For the text-containing cell, return its midpoint in (x, y) coordinate format. 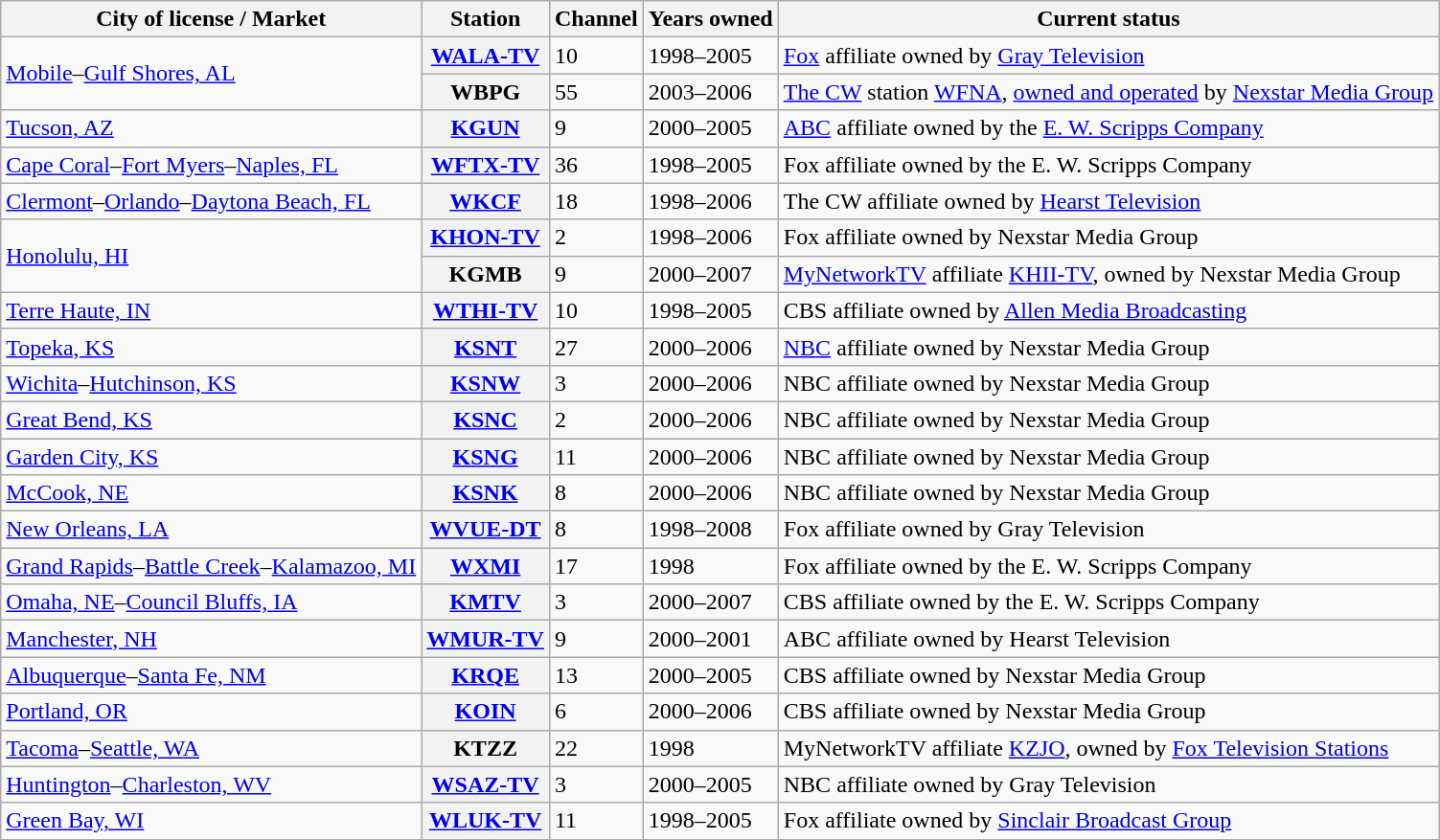
Honolulu, HI (211, 256)
2000–2001 (711, 639)
Clermont–Orlando–Daytona Beach, FL (211, 201)
The CW affiliate owned by Hearst Television (1108, 201)
KSNK (486, 493)
Tucson, AZ (211, 128)
13 (596, 675)
36 (596, 165)
KTZZ (486, 748)
Green Bay, WI (211, 821)
McCook, NE (211, 493)
Portland, OR (211, 712)
New Orleans, LA (211, 530)
Fox affiliate owned by Nexstar Media Group (1108, 238)
KOIN (486, 712)
MyNetworkTV affiliate KHII-TV, owned by Nexstar Media Group (1108, 274)
Channel (596, 19)
Albuquerque–Santa Fe, NM (211, 675)
ABC affiliate owned by Hearst Television (1108, 639)
The CW station WFNA, owned and operated by Nexstar Media Group (1108, 92)
KRQE (486, 675)
WALA-TV (486, 56)
CBS affiliate owned by Allen Media Broadcasting (1108, 310)
Topeka, KS (211, 347)
WBPG (486, 92)
WSAZ-TV (486, 784)
KGMB (486, 274)
KMTV (486, 602)
Manchester, NH (211, 639)
18 (596, 201)
2003–2006 (711, 92)
ABC affiliate owned by the E. W. Scripps Company (1108, 128)
1998–2008 (711, 530)
KSNG (486, 457)
Great Bend, KS (211, 420)
MyNetworkTV affiliate KZJO, owned by Fox Television Stations (1108, 748)
Wichita–Hutchinson, KS (211, 383)
WVUE-DT (486, 530)
Station (486, 19)
KHON-TV (486, 238)
WKCF (486, 201)
Terre Haute, IN (211, 310)
KSNW (486, 383)
City of license / Market (211, 19)
6 (596, 712)
KSNC (486, 420)
Years owned (711, 19)
NBC affiliate owned by Gray Television (1108, 784)
Omaha, NE–Council Bluffs, IA (211, 602)
17 (596, 566)
WFTX-TV (486, 165)
22 (596, 748)
WLUK-TV (486, 821)
WXMI (486, 566)
KSNT (486, 347)
Grand Rapids–Battle Creek–Kalamazoo, MI (211, 566)
Tacoma–Seattle, WA (211, 748)
55 (596, 92)
Garden City, KS (211, 457)
Current status (1108, 19)
27 (596, 347)
CBS affiliate owned by the E. W. Scripps Company (1108, 602)
KGUN (486, 128)
Mobile–Gulf Shores, AL (211, 74)
WTHI-TV (486, 310)
Fox affiliate owned by Sinclair Broadcast Group (1108, 821)
WMUR-TV (486, 639)
Huntington–Charleston, WV (211, 784)
Cape Coral–Fort Myers–Naples, FL (211, 165)
